Capture the cell that displays the provided text and extract its (x, y) central coordinate. 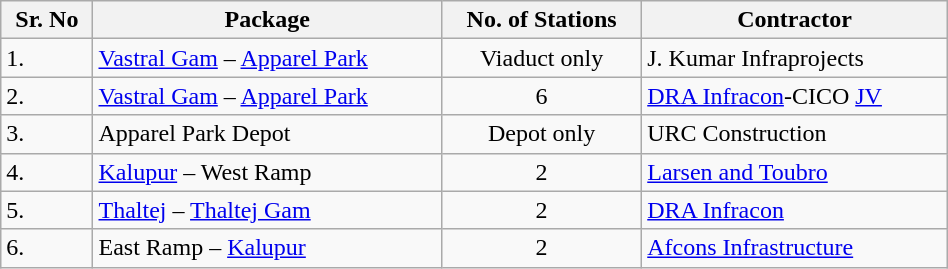
Thaltej – Thaltej Gam (267, 210)
5. (47, 210)
1. (47, 58)
Package (267, 20)
J. Kumar Infraprojects (795, 58)
Kalupur – West Ramp (267, 172)
Apparel Park Depot (267, 134)
Larsen and Toubro (795, 172)
2. (47, 96)
Viaduct only (541, 58)
No. of Stations (541, 20)
6. (47, 248)
URC Construction (795, 134)
DRA Infracon (795, 210)
East Ramp – Kalupur (267, 248)
Sr. No (47, 20)
6 (541, 96)
Contractor (795, 20)
Afcons Infrastructure (795, 248)
3. (47, 134)
4. (47, 172)
Depot only (541, 134)
DRA Infracon-CICO JV (795, 96)
